Identify which cell holds the provided text, then report its (X, Y) central coordinate. 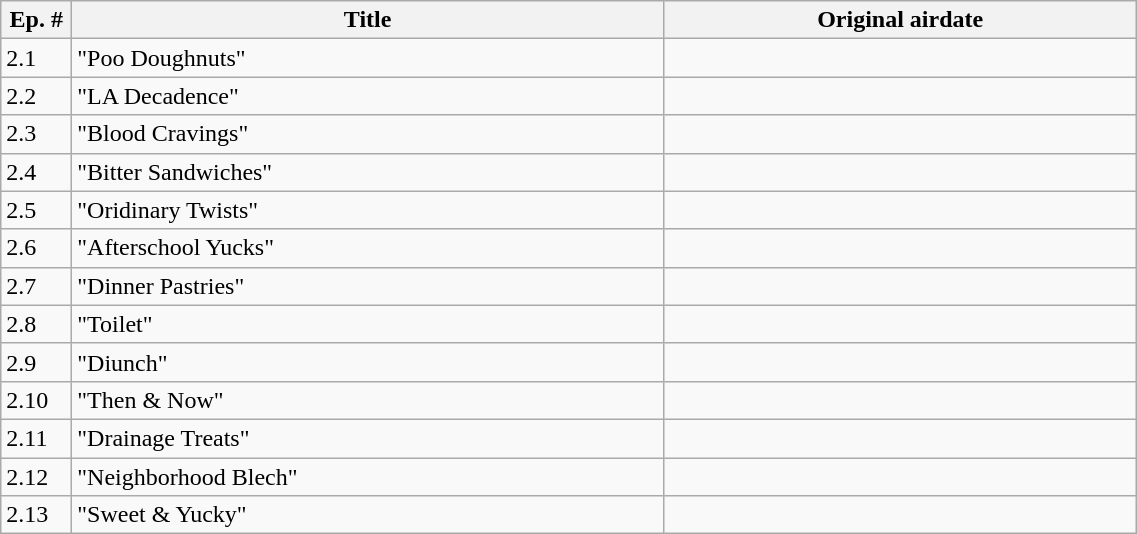
2.6 (36, 248)
2.13 (36, 515)
"Dinner Pastries" (368, 286)
2.3 (36, 134)
Ep. # (36, 20)
"Drainage Treats" (368, 438)
2.12 (36, 477)
"Blood Cravings" (368, 134)
"Bitter Sandwiches" (368, 172)
"Afterschool Yucks" (368, 248)
2.5 (36, 210)
2.7 (36, 286)
Original airdate (900, 20)
2.2 (36, 96)
"Oridinary Twists" (368, 210)
"LA Decadence" (368, 96)
"Diunch" (368, 362)
2.8 (36, 324)
2.9 (36, 362)
"Sweet & Yucky" (368, 515)
"Neighborhood Blech" (368, 477)
Title (368, 20)
2.1 (36, 58)
"Poo Doughnuts" (368, 58)
2.11 (36, 438)
2.10 (36, 400)
"Toilet" (368, 324)
2.4 (36, 172)
"Then & Now" (368, 400)
